Locate the cell with the specified text and output its [x, y] center coordinate. 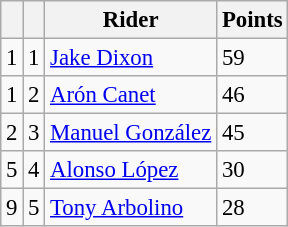
4 [34, 170]
30 [252, 170]
Points [252, 20]
59 [252, 58]
45 [252, 133]
Jake Dixon [131, 58]
28 [252, 208]
Arón Canet [131, 95]
Tony Arbolino [131, 208]
46 [252, 95]
9 [12, 208]
3 [34, 133]
Manuel González [131, 133]
Rider [131, 20]
Alonso López [131, 170]
